Return the (x, y) coordinate for the center point of the cell that contains the specified text.  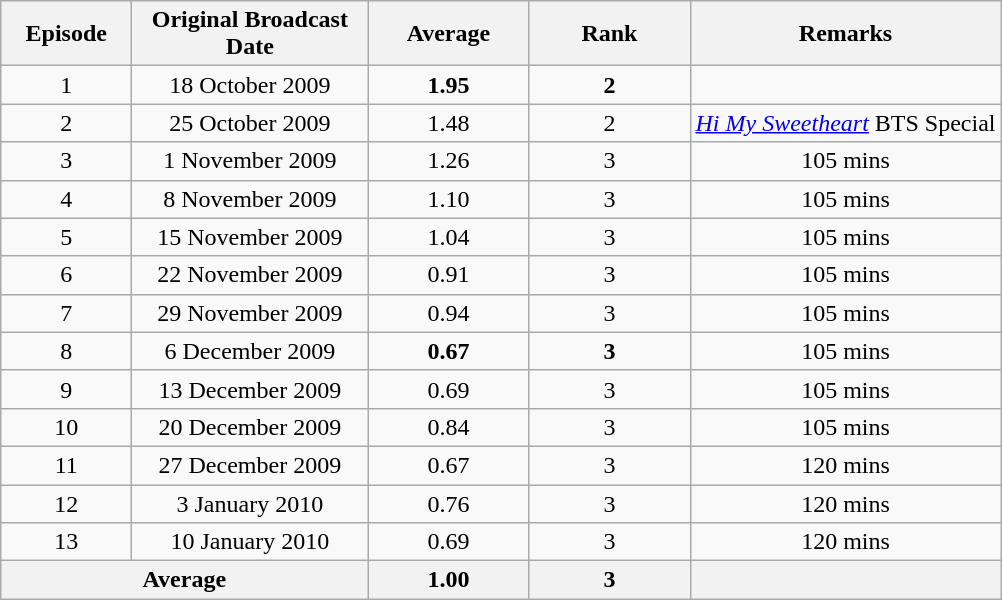
5 (66, 237)
Hi My Sweetheart BTS Special (846, 123)
10 (66, 427)
22 November 2009 (250, 275)
29 November 2009 (250, 313)
1.10 (448, 199)
6 December 2009 (250, 351)
7 (66, 313)
9 (66, 389)
13 (66, 542)
25 October 2009 (250, 123)
1.48 (448, 123)
15 November 2009 (250, 237)
8 (66, 351)
Episode (66, 34)
1.00 (448, 580)
13 December 2009 (250, 389)
10 January 2010 (250, 542)
8 November 2009 (250, 199)
1 (66, 85)
Rank (610, 34)
0.76 (448, 503)
6 (66, 275)
0.94 (448, 313)
1.04 (448, 237)
27 December 2009 (250, 465)
1.95 (448, 85)
3 January 2010 (250, 503)
4 (66, 199)
1 November 2009 (250, 161)
20 December 2009 (250, 427)
0.91 (448, 275)
1.26 (448, 161)
18 October 2009 (250, 85)
Original Broadcast Date (250, 34)
11 (66, 465)
12 (66, 503)
0.84 (448, 427)
Remarks (846, 34)
